Return [X, Y] of the center of cell containing provided text 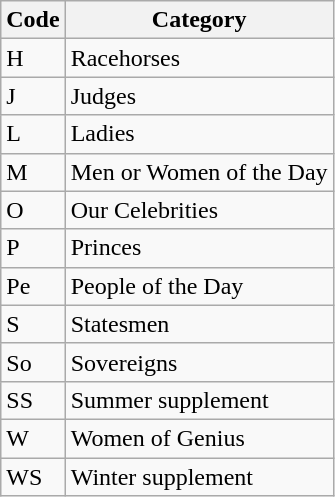
Pe [33, 286]
P [33, 248]
Sovereigns [199, 362]
O [33, 210]
Princes [199, 248]
WS [33, 477]
Our Celebrities [199, 210]
People of the Day [199, 286]
L [33, 134]
Code [33, 20]
Judges [199, 96]
H [33, 58]
Racehorses [199, 58]
Summer supplement [199, 400]
M [33, 172]
So [33, 362]
S [33, 324]
Women of Genius [199, 438]
Statesmen [199, 324]
W [33, 438]
Winter supplement [199, 477]
J [33, 96]
SS [33, 400]
Men or Women of the Day [199, 172]
Ladies [199, 134]
Category [199, 20]
